Determine the [X, Y] coordinate at the center of the cell enclosing the given text.  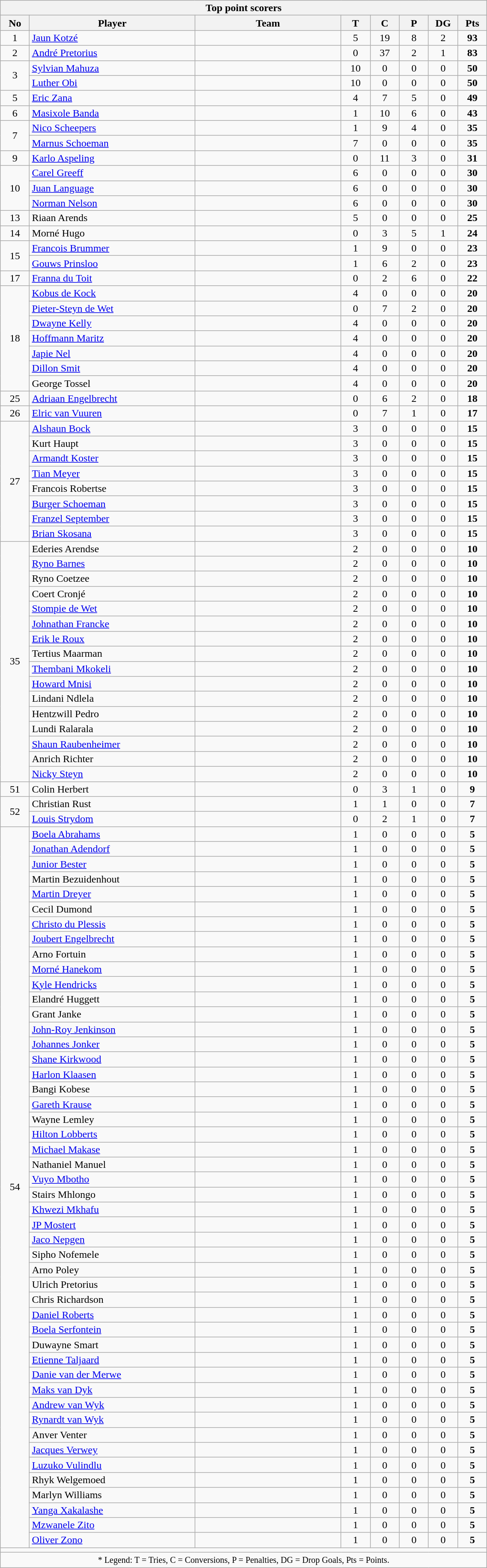
Team [268, 23]
Dillon Smit [112, 368]
Martin Dreyer [112, 894]
Jaco Nepgen [112, 1240]
Anver Venter [112, 1435]
Francois Robertse [112, 488]
JP Mostert [112, 1224]
Duwayne Smart [112, 1344]
Dwayne Kelly [112, 323]
Michael Makase [112, 1150]
Vuyo Mbotho [112, 1180]
Wayne Lemley [112, 1119]
Pieter-Steyn de Wet [112, 308]
Franna du Toit [112, 278]
Alshaun Bock [112, 428]
52 [15, 811]
Maks van Dyk [112, 1390]
Rhyk Welgemoed [112, 1480]
Hoffmann Maritz [112, 338]
Adriaan Engelbrecht [112, 398]
John-Roy Jenkinson [112, 1029]
Luzuko Vulindlu [112, 1465]
Marnus Schoeman [112, 143]
Japie Nel [112, 353]
Kurt Haupt [112, 444]
Arno Fortuin [112, 955]
Boela Abrahams [112, 834]
37 [385, 53]
Yanga Xakalashe [112, 1510]
T [356, 23]
Jonathan Adendorf [112, 849]
Bangi Kobese [112, 1089]
Nathaniel Manuel [112, 1164]
Daniel Roberts [112, 1314]
Louis Strydom [112, 819]
Johannes Jonker [112, 1044]
Tian Meyer [112, 474]
Elandré Huggett [112, 999]
Jacques Verwey [112, 1450]
Morné Hugo [112, 233]
P [414, 23]
Gouws Prinsloo [112, 263]
Lindani Ndlela [112, 699]
43 [472, 113]
Coert Cronjé [112, 594]
83 [472, 53]
C [385, 23]
Ryno Coetzee [112, 578]
Chris Richardson [112, 1300]
19 [385, 38]
Hentzwill Pedro [112, 714]
Khwezi Mkhafu [112, 1210]
Burger Schoeman [112, 504]
Armandt Koster [112, 458]
Oliver Zono [112, 1540]
Tertius Maarman [112, 654]
31 [472, 158]
Ederies Arendse [112, 548]
Etienne Taljaard [112, 1360]
Christo du Plessis [112, 925]
Norman Nelson [112, 203]
93 [472, 38]
DG [443, 23]
Rynardt van Wyk [112, 1420]
51 [15, 789]
Shaun Raubenheimer [112, 744]
Thembani Mkokeli [112, 669]
Cecil Dumond [112, 909]
No [15, 23]
Eric Zana [112, 98]
14 [15, 233]
Shane Kirkwood [112, 1059]
Luther Obi [112, 83]
Morné Hanekom [112, 969]
Mzwanele Zito [112, 1525]
Boela Serfontein [112, 1330]
Johnathan Francke [112, 624]
Stairs Mhlongo [112, 1194]
Kyle Hendricks [112, 984]
22 [472, 278]
Junior Bester [112, 864]
Harlon Klaasen [112, 1074]
27 [15, 481]
Hilton Lobberts [112, 1134]
11 [385, 158]
Andrew van Wyk [112, 1405]
Marlyn Williams [112, 1495]
Juan Language [112, 189]
Francois Brummer [112, 248]
Grant Janke [112, 1014]
Martin Bezuidenhout [112, 879]
Nico Scheepers [112, 128]
8 [414, 38]
Pts [472, 23]
Christian Rust [112, 804]
Stompie de Wet [112, 608]
26 [15, 413]
Arno Poley [112, 1270]
Franzel September [112, 518]
Sylvian Mahuza [112, 68]
Nicky Steyn [112, 774]
Joubert Engelbrecht [112, 939]
49 [472, 98]
Riaan Arends [112, 218]
* Legend: T = Tries, C = Conversions, P = Penalties, DG = Drop Goals, Pts = Points. [244, 1560]
Colin Herbert [112, 789]
Player [112, 23]
Elric van Vuuren [112, 413]
Howard Mnisi [112, 684]
54 [15, 1187]
Karlo Aspeling [112, 158]
Ryno Barnes [112, 564]
Danie van der Merwe [112, 1374]
Sipho Nofemele [112, 1254]
Erik le Roux [112, 638]
Top point scorers [244, 8]
André Pretorius [112, 53]
24 [472, 233]
Lundi Ralarala [112, 729]
George Tossel [112, 383]
13 [15, 218]
Kobus de Kock [112, 293]
Masixole Banda [112, 113]
Carel Greeff [112, 173]
Ulrich Pretorius [112, 1284]
Brian Skosana [112, 534]
Gareth Krause [112, 1104]
Jaun Kotzé [112, 38]
Anrich Richter [112, 759]
